Identify which cell holds the provided text, then report its [x, y] central coordinate. 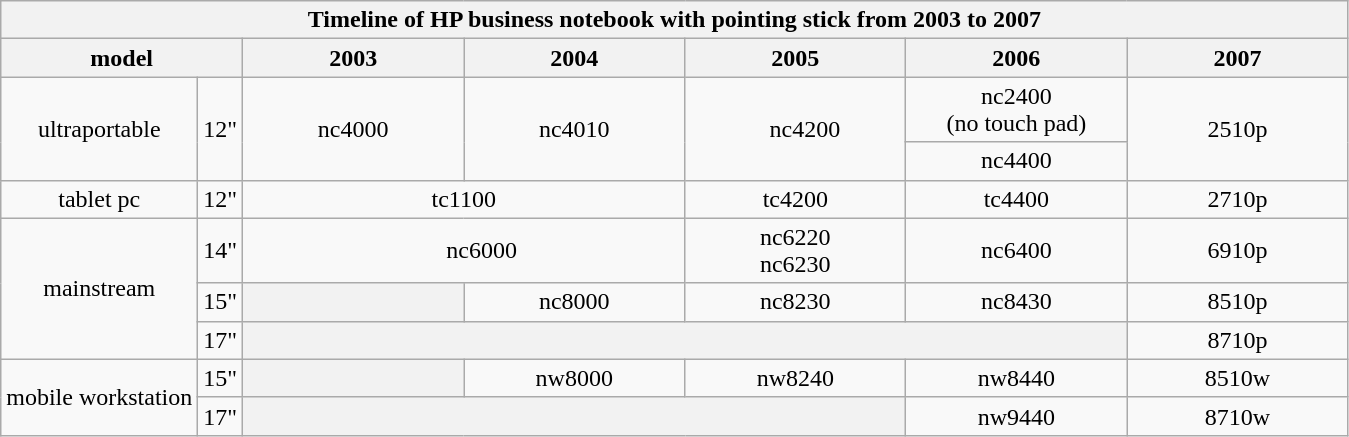
nw8240 [796, 378]
nc8000 [574, 302]
nc6220nc6230 [796, 250]
nc4200 [796, 128]
mobile workstation [100, 397]
2004 [574, 58]
2005 [796, 58]
8510p [1238, 302]
6910p [1238, 250]
2003 [354, 58]
nc8230 [796, 302]
2007 [1238, 58]
2510p [1238, 128]
tc4200 [796, 199]
8710w [1238, 416]
nc4000 [354, 128]
mainstream [100, 288]
nc8430 [1016, 302]
tablet pc [100, 199]
tc1100 [464, 199]
nc6000 [464, 250]
nw8440 [1016, 378]
2710p [1238, 199]
nc4010 [574, 128]
8510w [1238, 378]
nc2400(no touch pad) [1016, 110]
nc4400 [1016, 161]
nw8000 [574, 378]
nc6400 [1016, 250]
ultraportable [100, 128]
nw9440 [1016, 416]
14" [220, 250]
8710p [1238, 340]
model [122, 58]
tc4400 [1016, 199]
Timeline of HP business notebook with pointing stick from 2003 to 2007 [674, 20]
2006 [1016, 58]
